For the text-containing cell, return its midpoint in [X, Y] coordinate format. 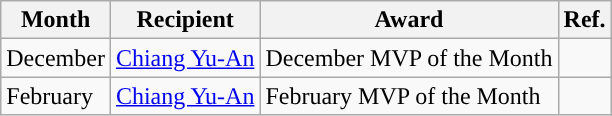
December MVP of the Month [409, 58]
Month [56, 20]
December [56, 58]
Award [409, 20]
February MVP of the Month [409, 96]
Recipient [185, 20]
Ref. [584, 20]
February [56, 96]
